Scan for the cell matching the given text and deliver its (X, Y) coordinate at center. 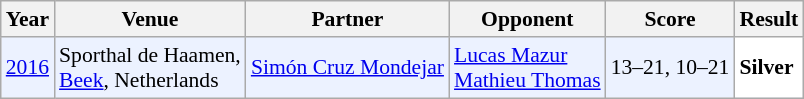
Venue (150, 19)
Result (768, 19)
Lucas Mazur Mathieu Thomas (528, 68)
Sporthal de Haamen,Beek, Netherlands (150, 68)
Silver (768, 68)
Year (28, 19)
13–21, 10–21 (670, 68)
Opponent (528, 19)
Partner (348, 19)
Simón Cruz Mondejar (348, 68)
Score (670, 19)
2016 (28, 68)
